Scan for the cell matching the given text and deliver its [x, y] coordinate at center. 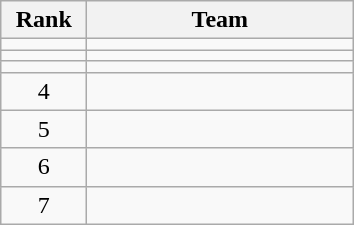
6 [44, 167]
Team [220, 20]
5 [44, 129]
Rank [44, 20]
4 [44, 91]
7 [44, 205]
